Locate the cell with the specified text and output its (x, y) center coordinate. 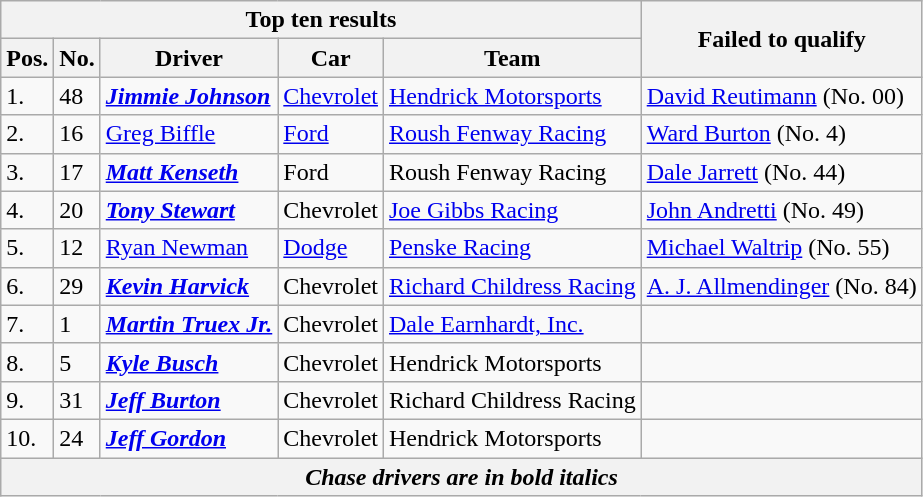
A. J. Allmendinger (No. 84) (782, 286)
4. (28, 210)
1. (28, 96)
1 (77, 324)
Pos. (28, 58)
5. (28, 248)
Jimmie Johnson (189, 96)
24 (77, 438)
David Reutimann (No. 00) (782, 96)
12 (77, 248)
Tony Stewart (189, 210)
3. (28, 172)
20 (77, 210)
Joe Gibbs Racing (512, 210)
Ward Burton (No. 4) (782, 134)
Dodge (331, 248)
2. (28, 134)
Kevin Harvick (189, 286)
Matt Kenseth (189, 172)
No. (77, 58)
Kyle Busch (189, 362)
8. (28, 362)
6. (28, 286)
Driver (189, 58)
Penske Racing (512, 248)
10. (28, 438)
Failed to qualify (782, 39)
48 (77, 96)
Ryan Newman (189, 248)
Jeff Burton (189, 400)
7. (28, 324)
Greg Biffle (189, 134)
Top ten results (321, 20)
Jeff Gordon (189, 438)
31 (77, 400)
Car (331, 58)
9. (28, 400)
5 (77, 362)
16 (77, 134)
17 (77, 172)
Team (512, 58)
Chase drivers are in bold italics (462, 477)
John Andretti (No. 49) (782, 210)
Dale Jarrett (No. 44) (782, 172)
Michael Waltrip (No. 55) (782, 248)
29 (77, 286)
Dale Earnhardt, Inc. (512, 324)
Martin Truex Jr. (189, 324)
